Detect which cell encompasses the target text, then output its [x, y] center coordinate. 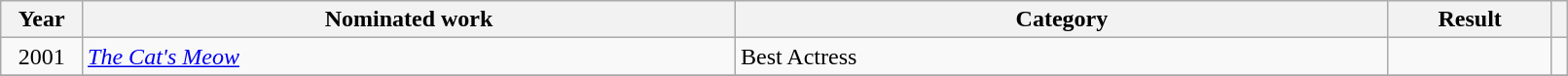
Year [42, 19]
Best Actress [1061, 57]
2001 [42, 57]
Nominated work [409, 19]
The Cat's Meow [409, 57]
Category [1061, 19]
Result [1470, 19]
